From the cell containing the given text, extract its center point as [X, Y] coordinate. 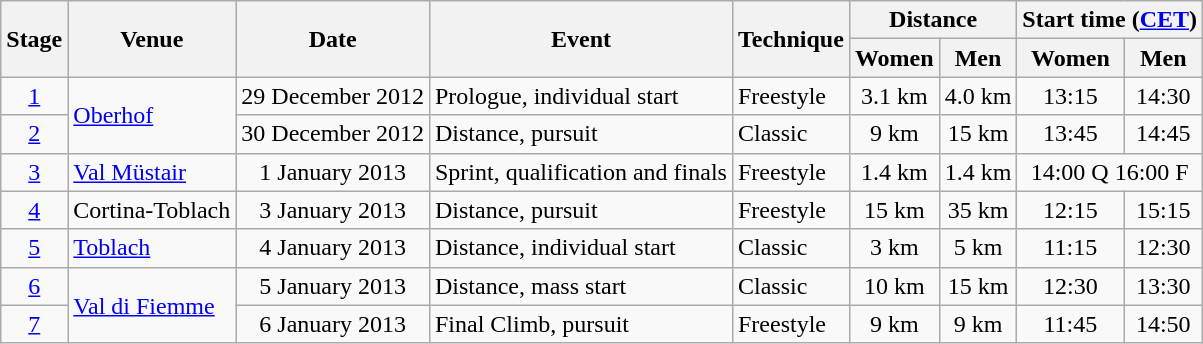
Toblach [152, 248]
4.0 km [978, 96]
2 [34, 134]
12:15 [1070, 210]
Distance, mass start [580, 286]
Technique [790, 39]
Distance, individual start [580, 248]
Val di Fiemme [152, 305]
30 December 2012 [333, 134]
29 December 2012 [333, 96]
11:45 [1070, 324]
Sprint, qualification and finals [580, 172]
1 [34, 96]
6 January 2013 [333, 324]
5 January 2013 [333, 286]
5 km [978, 248]
14:50 [1164, 324]
Venue [152, 39]
6 [34, 286]
Stage [34, 39]
3 km [894, 248]
4 [34, 210]
13:45 [1070, 134]
Final Climb, pursuit [580, 324]
5 [34, 248]
Cortina-Toblach [152, 210]
35 km [978, 210]
Date [333, 39]
Prologue, individual start [580, 96]
10 km [894, 286]
11:15 [1070, 248]
13:30 [1164, 286]
14:00 Q 16:00 F [1110, 172]
3 January 2013 [333, 210]
3.1 km [894, 96]
Val Müstair [152, 172]
3 [34, 172]
13:15 [1070, 96]
Distance [932, 20]
1 January 2013 [333, 172]
14:30 [1164, 96]
7 [34, 324]
Oberhof [152, 115]
4 January 2013 [333, 248]
Start time (CET) [1110, 20]
15:15 [1164, 210]
14:45 [1164, 134]
Event [580, 39]
